Return the (x, y) coordinate for the center point of the cell that contains the specified text.  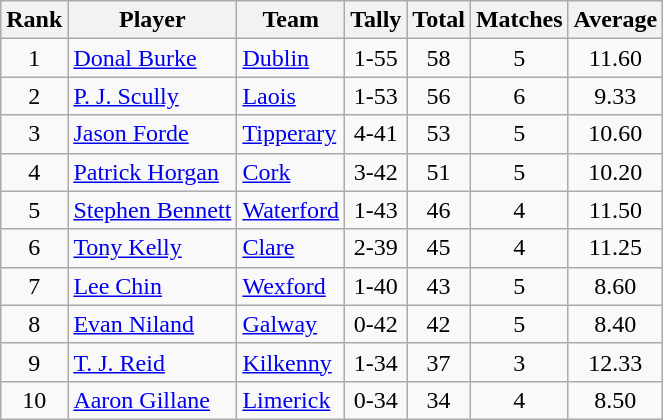
1 (34, 58)
Kilkenny (291, 362)
P. J. Scully (152, 96)
10.60 (616, 134)
12.33 (616, 362)
2-39 (376, 248)
1-40 (376, 286)
37 (439, 362)
0-34 (376, 400)
Jason Forde (152, 134)
11.50 (616, 210)
2 (34, 96)
Tony Kelly (152, 248)
1-53 (376, 96)
0-42 (376, 324)
11.25 (616, 248)
1-34 (376, 362)
1-43 (376, 210)
Wexford (291, 286)
Galway (291, 324)
Dublin (291, 58)
46 (439, 210)
Aaron Gillane (152, 400)
Stephen Bennett (152, 210)
56 (439, 96)
4-41 (376, 134)
Tipperary (291, 134)
8.40 (616, 324)
53 (439, 134)
Laois (291, 96)
Total (439, 20)
34 (439, 400)
10 (34, 400)
Lee Chin (152, 286)
42 (439, 324)
45 (439, 248)
8 (34, 324)
9 (34, 362)
T. J. Reid (152, 362)
8.50 (616, 400)
Matches (519, 20)
Tally (376, 20)
1-55 (376, 58)
Cork (291, 172)
Waterford (291, 210)
Evan Niland (152, 324)
Donal Burke (152, 58)
7 (34, 286)
8.60 (616, 286)
Limerick (291, 400)
51 (439, 172)
11.60 (616, 58)
9.33 (616, 96)
Clare (291, 248)
Patrick Horgan (152, 172)
10.20 (616, 172)
Rank (34, 20)
Team (291, 20)
Average (616, 20)
58 (439, 58)
3-42 (376, 172)
Player (152, 20)
43 (439, 286)
